Return [x, y] of the center of cell containing provided text 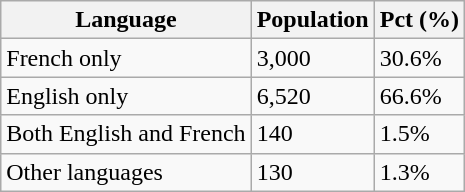
Language [126, 20]
Other languages [126, 172]
English only [126, 96]
66.6% [419, 96]
6,520 [312, 96]
3,000 [312, 58]
Pct (%) [419, 20]
1.5% [419, 134]
Population [312, 20]
Both English and French [126, 134]
1.3% [419, 172]
30.6% [419, 58]
French only [126, 58]
140 [312, 134]
130 [312, 172]
